Return the (X, Y) coordinate for the center point of the cell that contains the specified text.  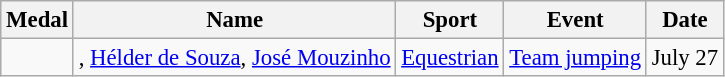
July 27 (684, 58)
Equestrian (450, 58)
Team jumping (575, 58)
Medal (38, 20)
Event (575, 20)
Sport (450, 20)
Date (684, 20)
Name (234, 20)
, Hélder de Souza, José Mouzinho (234, 58)
